For the text-containing cell, return its midpoint in (X, Y) coordinate format. 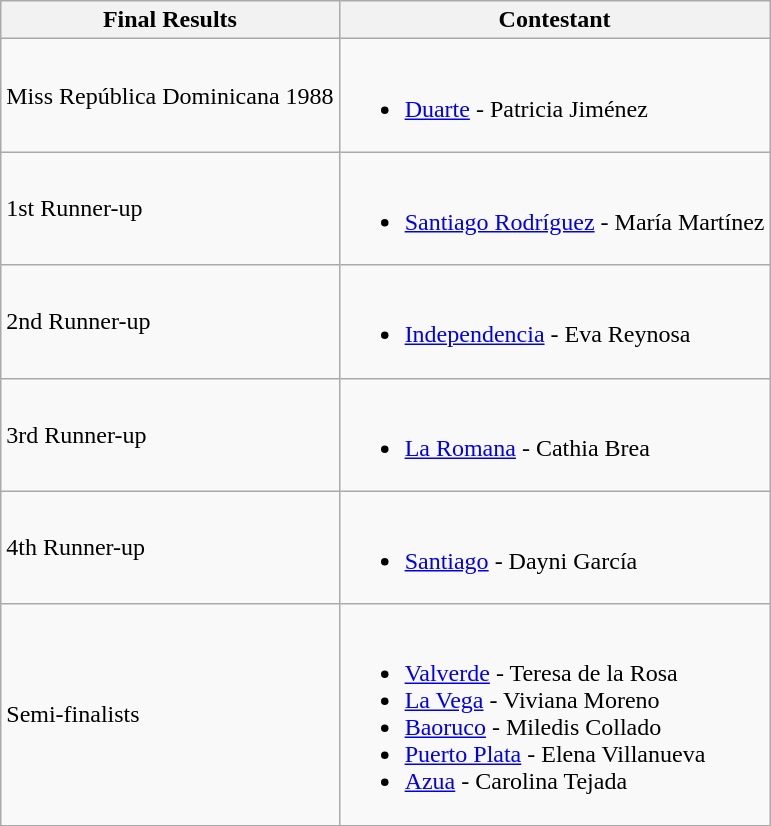
La Romana - Cathia Brea (554, 434)
Final Results (170, 20)
Contestant (554, 20)
Independencia - Eva Reynosa (554, 322)
Valverde - Teresa de la RosaLa Vega - Viviana MorenoBaoruco - Miledis ColladoPuerto Plata - Elena VillanuevaAzua - Carolina Tejada (554, 714)
Semi-finalists (170, 714)
3rd Runner-up (170, 434)
Duarte - Patricia Jiménez (554, 96)
Santiago Rodríguez - María Martínez (554, 208)
2nd Runner-up (170, 322)
Miss República Dominicana 1988 (170, 96)
1st Runner-up (170, 208)
Santiago - Dayni García (554, 548)
4th Runner-up (170, 548)
